Scan for the cell matching the given text and deliver its [x, y] coordinate at center. 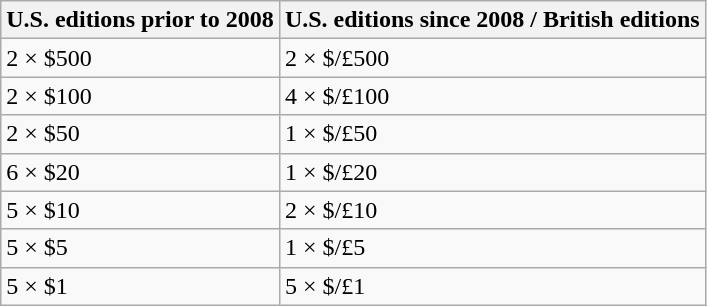
U.S. editions prior to 2008 [140, 20]
2 × $100 [140, 96]
5 × $10 [140, 210]
5 × $/£1 [492, 286]
2 × $500 [140, 58]
U.S. editions since 2008 / British editions [492, 20]
5 × $5 [140, 248]
6 × $20 [140, 172]
2 × $/£10 [492, 210]
1 × $/£20 [492, 172]
1 × $/£50 [492, 134]
2 × $/£500 [492, 58]
5 × $1 [140, 286]
4 × $/£100 [492, 96]
1 × $/£5 [492, 248]
2 × $50 [140, 134]
